Extract the (X, Y) coordinate from the center of the cell holding the provided text.  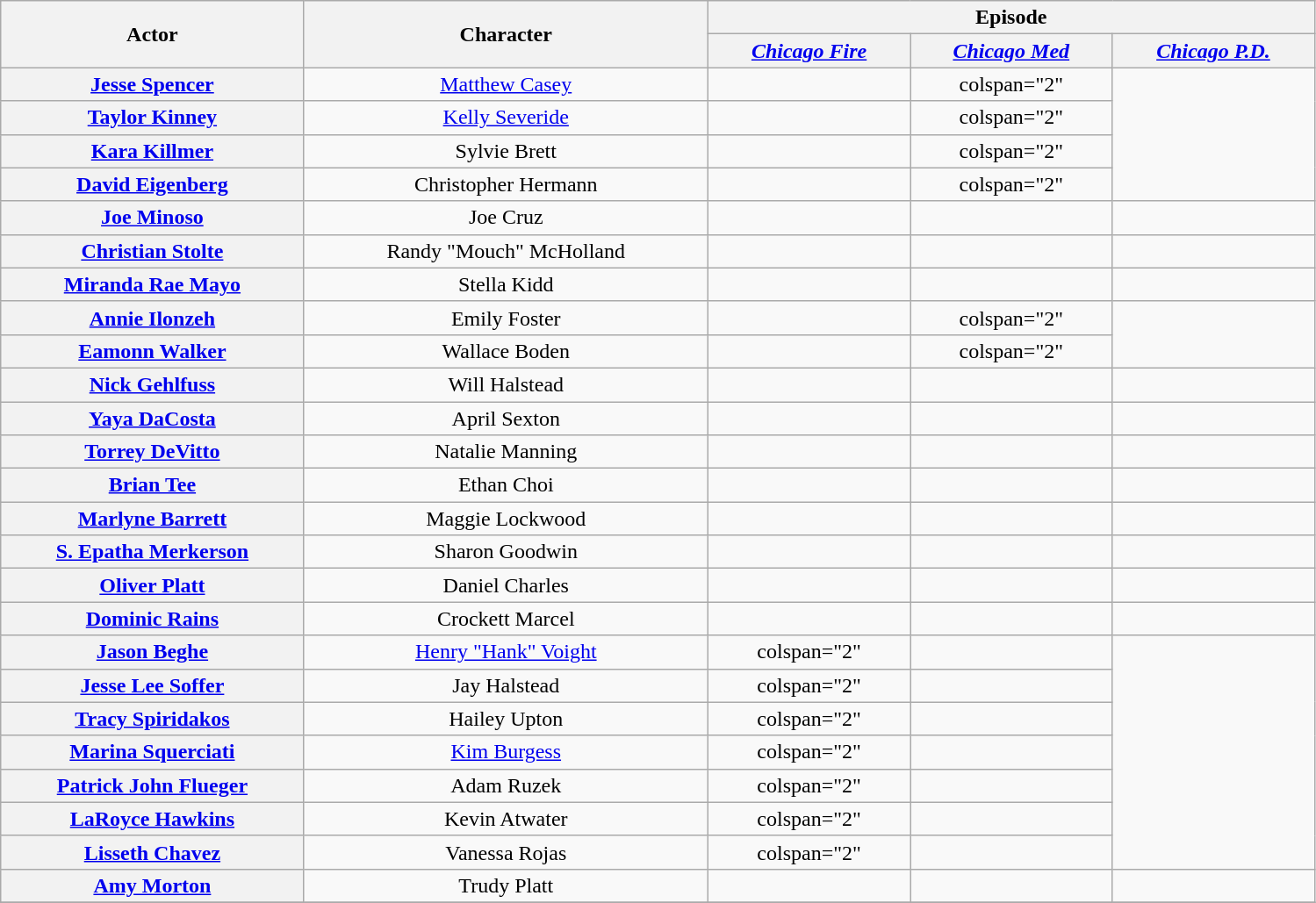
Chicago Fire (809, 51)
Chicago Med (1011, 51)
Sharon Goodwin (506, 552)
LaRoyce Hawkins (153, 819)
Hailey Upton (506, 719)
Actor (153, 34)
Marina Squerciati (153, 752)
Kim Burgess (506, 752)
Will Halstead (506, 384)
Christopher Hermann (506, 184)
Jesse Lee Soffer (153, 685)
Crockett Marcel (506, 619)
Lisseth Chavez (153, 852)
Amy Morton (153, 885)
Daniel Charles (506, 585)
Jesse Spencer (153, 84)
Adam Ruzek (506, 785)
Character (506, 34)
Eamonn Walker (153, 351)
Tracy Spiridakos (153, 719)
Randy "Mouch" McHolland (506, 251)
Joe Minoso (153, 218)
Vanessa Rojas (506, 852)
Christian Stolte (153, 251)
Episode (1011, 18)
Kelly Severide (506, 118)
Chicago P.D. (1213, 51)
Brian Tee (153, 485)
Jason Beghe (153, 652)
Sylvie Brett (506, 151)
Dominic Rains (153, 619)
Patrick John Flueger (153, 785)
Kevin Atwater (506, 819)
Jay Halstead (506, 685)
Emily Foster (506, 318)
Maggie Lockwood (506, 519)
S. Epatha Merkerson (153, 552)
Stella Kidd (506, 284)
Yaya DaCosta (153, 419)
David Eigenberg (153, 184)
Natalie Manning (506, 452)
Wallace Boden (506, 351)
Annie Ilonzeh (153, 318)
Trudy Platt (506, 885)
Oliver Platt (153, 585)
Taylor Kinney (153, 118)
Torrey DeVitto (153, 452)
April Sexton (506, 419)
Ethan Choi (506, 485)
Joe Cruz (506, 218)
Marlyne Barrett (153, 519)
Nick Gehlfuss (153, 384)
Henry "Hank" Voight (506, 652)
Kara Killmer (153, 151)
Miranda Rae Mayo (153, 284)
Matthew Casey (506, 84)
